Provide the (X, Y) coordinate of the cell's center where the given text is located.  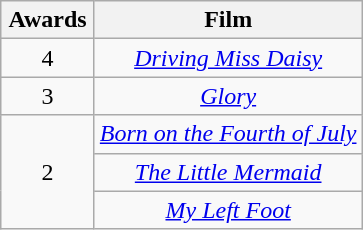
Awards (48, 20)
4 (48, 58)
My Left Foot (228, 210)
Film (228, 20)
2 (48, 172)
3 (48, 96)
Driving Miss Daisy (228, 58)
Glory (228, 96)
Born on the Fourth of July (228, 134)
The Little Mermaid (228, 172)
